Locate the cell with the specified text and output its (X, Y) center coordinate. 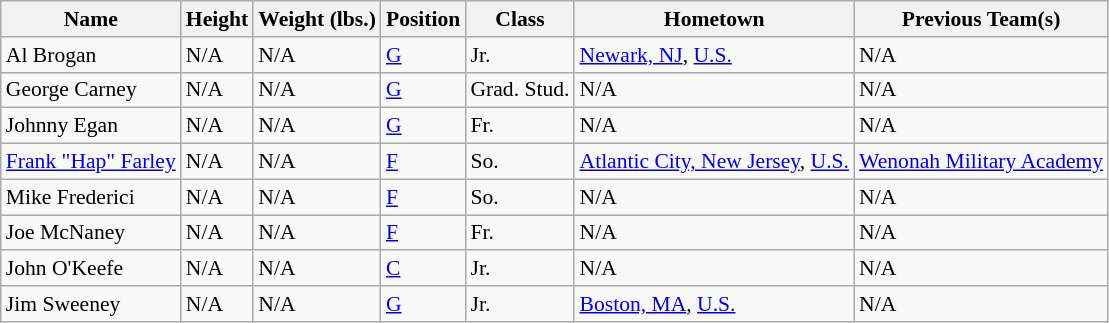
Previous Team(s) (981, 19)
Al Brogan (91, 55)
C (423, 269)
Jim Sweeney (91, 304)
Position (423, 19)
Class (520, 19)
Atlantic City, New Jersey, U.S. (714, 162)
Newark, NJ, U.S. (714, 55)
Frank "Hap" Farley (91, 162)
Mike Frederici (91, 197)
Height (217, 19)
Weight (lbs.) (317, 19)
George Carney (91, 90)
Wenonah Military Academy (981, 162)
Boston, MA, U.S. (714, 304)
Grad. Stud. (520, 90)
Hometown (714, 19)
Johnny Egan (91, 126)
John O'Keefe (91, 269)
Joe McNaney (91, 233)
Name (91, 19)
